Capture the cell that displays the provided text and extract its [X, Y] central coordinate. 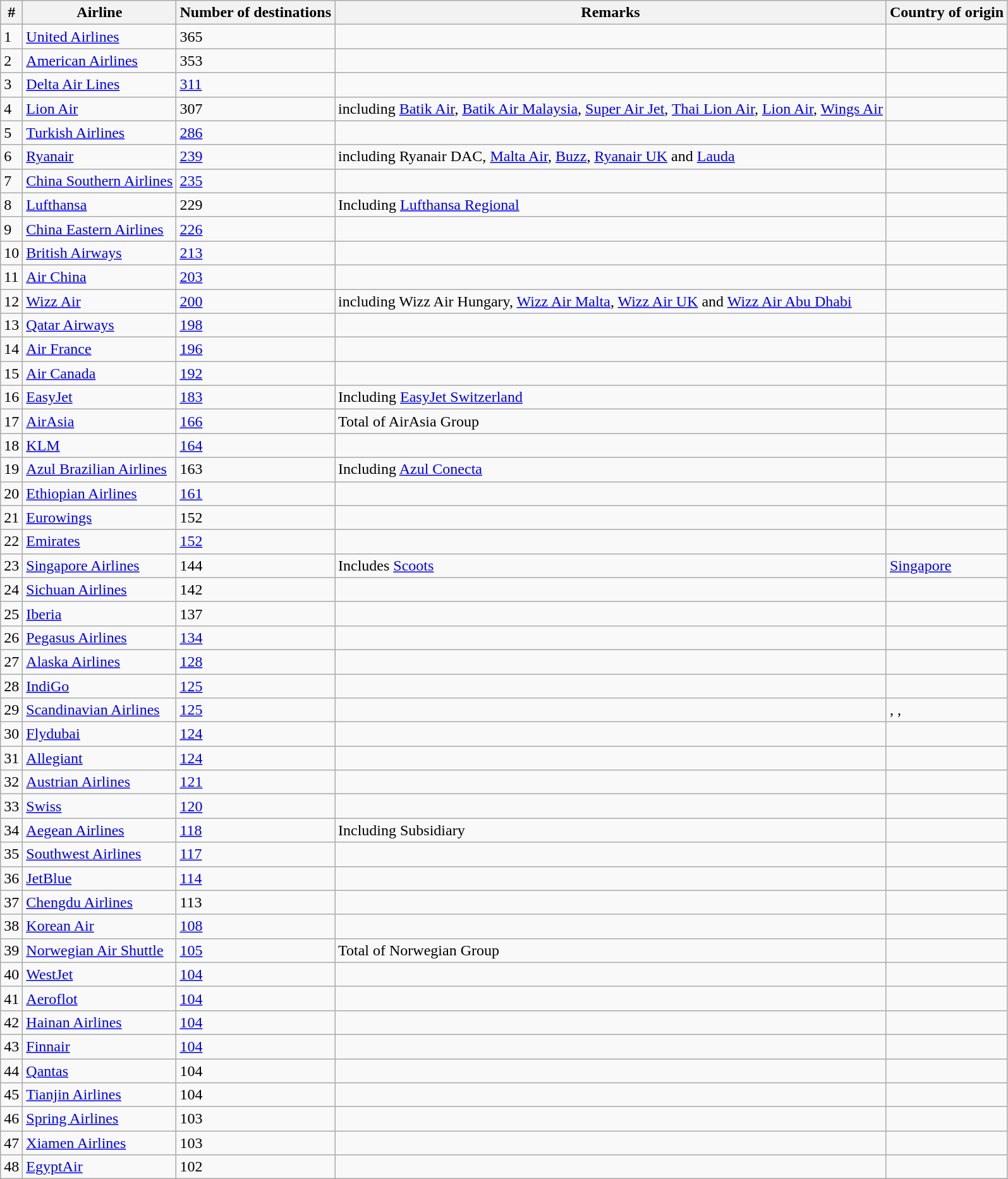
365 [255, 37]
Total of AirAsia Group [610, 421]
43 [11, 1046]
23 [11, 565]
36 [11, 878]
19 [11, 469]
Air France [100, 349]
Allegiant [100, 758]
Includes Scoots [610, 565]
27 [11, 662]
JetBlue [100, 878]
Including Azul Conecta [610, 469]
Austrian Airlines [100, 782]
American Airlines [100, 61]
Including EasyJet Switzerland [610, 397]
Flydubai [100, 734]
8 [11, 205]
Hainan Airlines [100, 1022]
117 [255, 854]
46 [11, 1119]
20 [11, 493]
including Wizz Air Hungary, Wizz Air Malta, Wizz Air UK and Wizz Air Abu Dhabi [610, 301]
37 [11, 902]
10 [11, 253]
Xiamen Airlines [100, 1143]
134 [255, 638]
AirAsia [100, 421]
IndiGo [100, 686]
118 [255, 830]
China Southern Airlines [100, 181]
EgyptAir [100, 1167]
114 [255, 878]
41 [11, 998]
48 [11, 1167]
including Ryanair DAC, Malta Air, Buzz, Ryanair UK and Lauda [610, 157]
Southwest Airlines [100, 854]
235 [255, 181]
3 [11, 85]
Finnair [100, 1046]
15 [11, 373]
164 [255, 445]
EasyJet [100, 397]
142 [255, 589]
16 [11, 397]
113 [255, 902]
Remarks [610, 13]
166 [255, 421]
203 [255, 277]
Lion Air [100, 109]
2 [11, 61]
196 [255, 349]
137 [255, 614]
32 [11, 782]
353 [255, 61]
Pegasus Airlines [100, 638]
25 [11, 614]
128 [255, 662]
5 [11, 133]
Including Lufthansa Regional [610, 205]
Chengdu Airlines [100, 902]
11 [11, 277]
including Batik Air, Batik Air Malaysia, Super Air Jet, Thai Lion Air, Lion Air, Wings Air [610, 109]
105 [255, 950]
Turkish Airlines [100, 133]
24 [11, 589]
226 [255, 229]
17 [11, 421]
21 [11, 517]
KLM [100, 445]
311 [255, 85]
9 [11, 229]
Emirates [100, 541]
33 [11, 806]
Wizz Air [100, 301]
26 [11, 638]
Qatar Airways [100, 325]
30 [11, 734]
108 [255, 926]
, , [947, 710]
42 [11, 1022]
28 [11, 686]
198 [255, 325]
Air China [100, 277]
47 [11, 1143]
Korean Air [100, 926]
6 [11, 157]
Ryanair [100, 157]
183 [255, 397]
Total of Norwegian Group [610, 950]
Lufthansa [100, 205]
Number of destinations [255, 13]
British Airways [100, 253]
Spring Airlines [100, 1119]
4 [11, 109]
31 [11, 758]
United Airlines [100, 37]
14 [11, 349]
40 [11, 974]
Aegean Airlines [100, 830]
120 [255, 806]
38 [11, 926]
Qantas [100, 1071]
Singapore Airlines [100, 565]
Tianjin Airlines [100, 1095]
12 [11, 301]
13 [11, 325]
121 [255, 782]
Including Subsidiary [610, 830]
China Eastern Airlines [100, 229]
229 [255, 205]
Aeroflot [100, 998]
# [11, 13]
29 [11, 710]
144 [255, 565]
286 [255, 133]
307 [255, 109]
34 [11, 830]
22 [11, 541]
161 [255, 493]
163 [255, 469]
35 [11, 854]
1 [11, 37]
Swiss [100, 806]
18 [11, 445]
39 [11, 950]
44 [11, 1071]
Alaska Airlines [100, 662]
Airline [100, 13]
213 [255, 253]
Scandinavian Airlines [100, 710]
Singapore [947, 565]
Iberia [100, 614]
Sichuan Airlines [100, 589]
7 [11, 181]
239 [255, 157]
Air Canada [100, 373]
102 [255, 1167]
Norwegian Air Shuttle [100, 950]
WestJet [100, 974]
200 [255, 301]
45 [11, 1095]
Eurowings [100, 517]
Ethiopian Airlines [100, 493]
192 [255, 373]
Azul Brazilian Airlines [100, 469]
Country of origin [947, 13]
Delta Air Lines [100, 85]
